Search for the cell housing the specified text and yield its (X, Y) center coordinate. 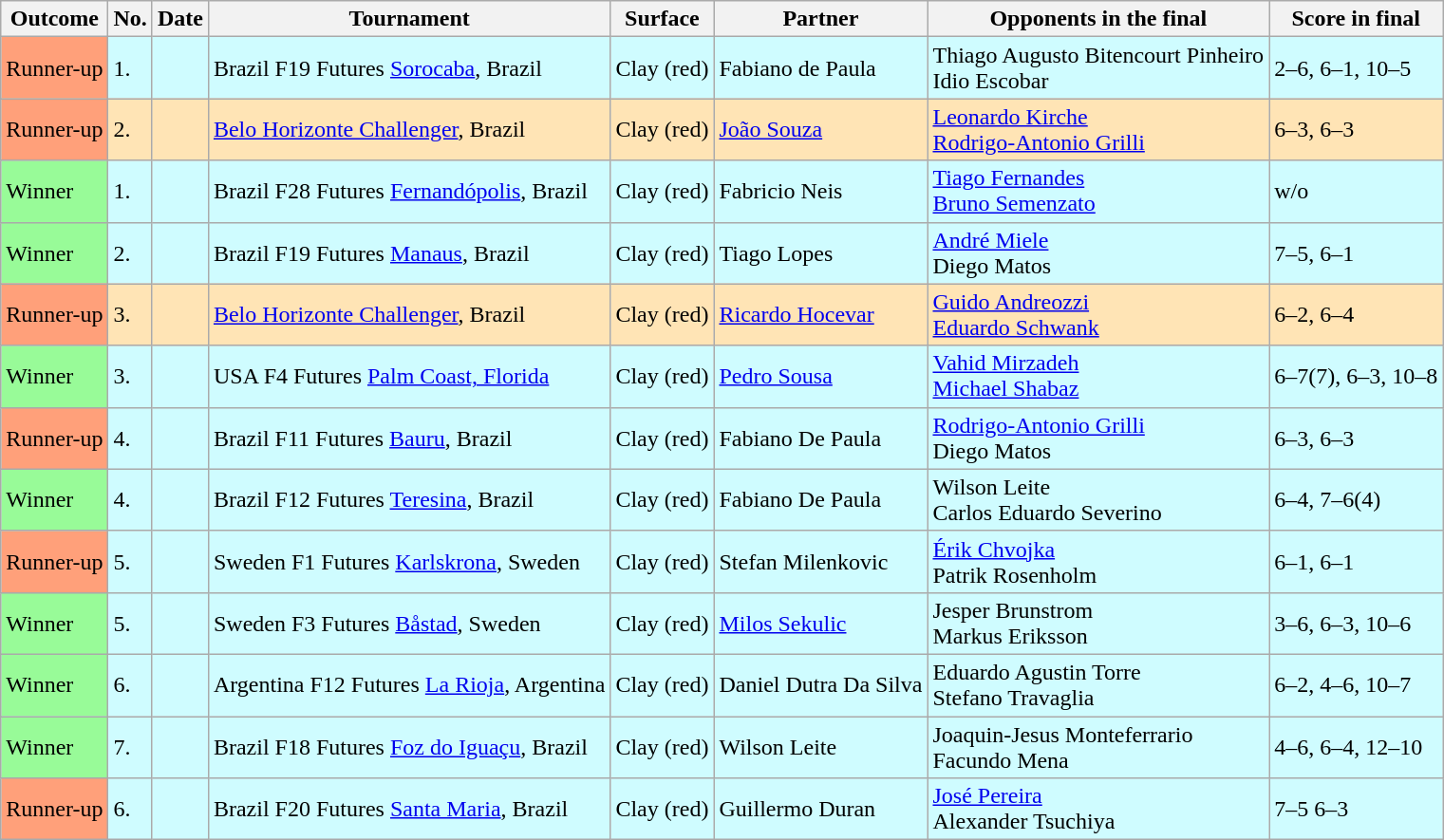
Score in final (1356, 19)
6–4, 7–6(4) (1356, 499)
Tiago Lopes (820, 252)
Argentina F12 Futures La Rioja, Argentina (408, 685)
Rodrigo-Antonio Grilli Diego Matos (1098, 439)
Ricardo Hocevar (820, 315)
6–2, 4–6, 10–7 (1356, 685)
Sweden F1 Futures Karlskrona, Sweden (408, 562)
Date (180, 19)
Eduardo Agustin Torre Stefano Travaglia (1098, 685)
Brazil F20 Futures Santa Maria, Brazil (408, 809)
Brazil F19 Futures Sorocaba, Brazil (408, 68)
Brazil F18 Futures Foz do Iguaçu, Brazil (408, 746)
USA F4 Futures Palm Coast, Florida (408, 376)
Brazil F11 Futures Bauru, Brazil (408, 439)
Milos Sekulic (820, 623)
Tiago Fernandes Bruno Semenzato (1098, 192)
André Miele Diego Matos (1098, 252)
7–5 6–3 (1356, 809)
Tournament (408, 19)
Fabricio Neis (820, 192)
Brazil F28 Futures Fernandópolis, Brazil (408, 192)
4–6, 6–4, 12–10 (1356, 746)
Vahid Mirzadeh Michael Shabaz (1098, 376)
Sweden F3 Futures Båstad, Sweden (408, 623)
w/o (1356, 192)
2–6, 6–1, 10–5 (1356, 68)
Stefan Milenkovic (820, 562)
Brazil F12 Futures Teresina, Brazil (408, 499)
Wilson Leite Carlos Eduardo Severino (1098, 499)
Outcome (55, 19)
6–7(7), 6–3, 10–8 (1356, 376)
Surface (663, 19)
José Pereira Alexander Tsuchiya (1098, 809)
No. (130, 19)
6–1, 6–1 (1356, 562)
Guillermo Duran (820, 809)
João Souza (820, 129)
Daniel Dutra Da Silva (820, 685)
Wilson Leite (820, 746)
3–6, 6–3, 10–6 (1356, 623)
Opponents in the final (1098, 19)
6–2, 6–4 (1356, 315)
7–5, 6–1 (1356, 252)
Fabiano de Paula (820, 68)
Érik Chvojka Patrik Rosenholm (1098, 562)
7. (130, 746)
Partner (820, 19)
Leonardo Kirche Rodrigo-Antonio Grilli (1098, 129)
Guido Andreozzi Eduardo Schwank (1098, 315)
Thiago Augusto Bitencourt Pinheiro Idio Escobar (1098, 68)
Jesper Brunstrom Markus Eriksson (1098, 623)
Joaquin-Jesus Monteferrario Facundo Mena (1098, 746)
Pedro Sousa (820, 376)
Brazil F19 Futures Manaus, Brazil (408, 252)
